Determine the [x, y] coordinate at the center of the cell enclosing the given text.  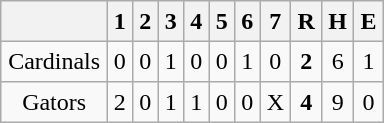
X [276, 102]
E [369, 21]
R [306, 21]
H [338, 21]
5 [222, 21]
9 [338, 102]
Cardinals [54, 61]
3 [171, 21]
Gators [54, 102]
7 [276, 21]
